Search for the cell housing the specified text and yield its (x, y) center coordinate. 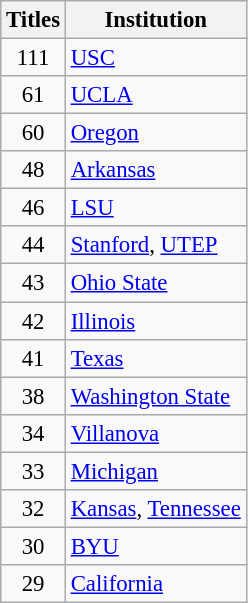
43 (34, 283)
30 (34, 546)
44 (34, 245)
48 (34, 170)
34 (34, 433)
38 (34, 396)
Illinois (156, 321)
Titles (34, 20)
UCLA (156, 95)
33 (34, 471)
42 (34, 321)
Washington State (156, 396)
Kansas, Tennessee (156, 509)
Arkansas (156, 170)
61 (34, 95)
111 (34, 58)
Ohio State (156, 283)
California (156, 584)
29 (34, 584)
BYU (156, 546)
Villanova (156, 433)
32 (34, 509)
LSU (156, 208)
USC (156, 58)
Stanford, UTEP (156, 245)
Oregon (156, 133)
Texas (156, 358)
Institution (156, 20)
60 (34, 133)
Michigan (156, 471)
41 (34, 358)
46 (34, 208)
